For the text-containing cell, return its midpoint in (x, y) coordinate format. 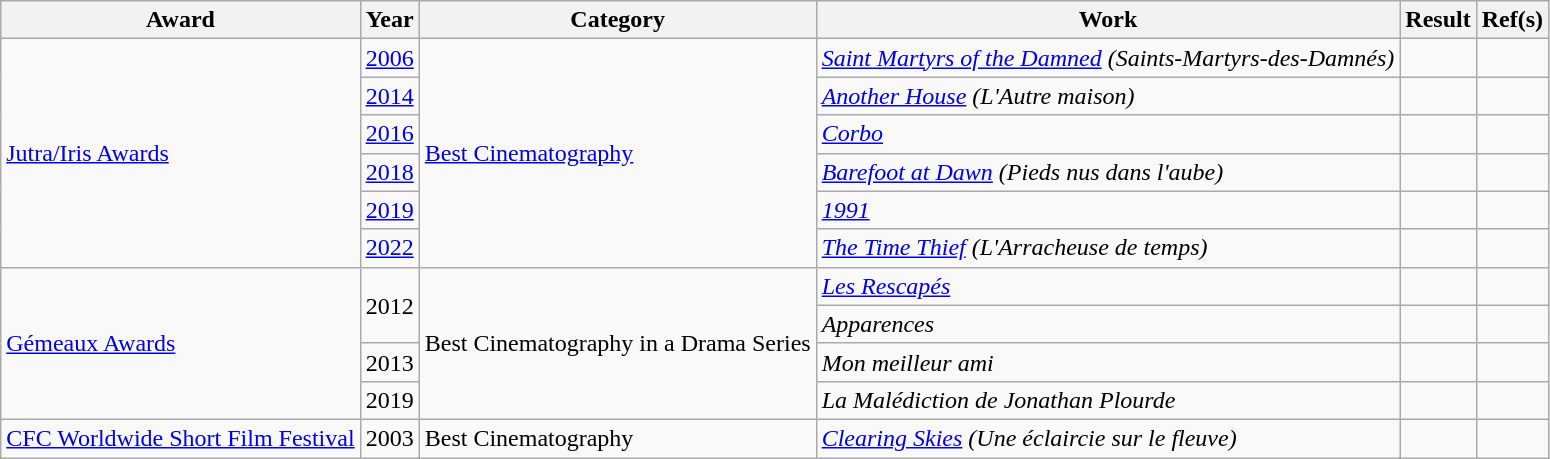
The Time Thief (L'Arracheuse de temps) (1108, 248)
Clearing Skies (Une éclaircie sur le fleuve) (1108, 438)
2013 (390, 362)
Ref(s) (1512, 20)
Year (390, 20)
2012 (390, 305)
Best Cinematography in a Drama Series (618, 343)
Corbo (1108, 134)
La Malédiction de Jonathan Plourde (1108, 400)
Jutra/Iris Awards (180, 153)
Apparences (1108, 324)
Mon meilleur ami (1108, 362)
2018 (390, 172)
Les Rescapés (1108, 286)
2014 (390, 96)
CFC Worldwide Short Film Festival (180, 438)
Award (180, 20)
2003 (390, 438)
2022 (390, 248)
Work (1108, 20)
2006 (390, 58)
Barefoot at Dawn (Pieds nus dans l'aube) (1108, 172)
2016 (390, 134)
Category (618, 20)
Gémeaux Awards (180, 343)
1991 (1108, 210)
Result (1438, 20)
Another House (L'Autre maison) (1108, 96)
Saint Martyrs of the Damned (Saints-Martyrs-des-Damnés) (1108, 58)
